Return the (x, y) coordinate for the center point of the cell that contains the specified text.  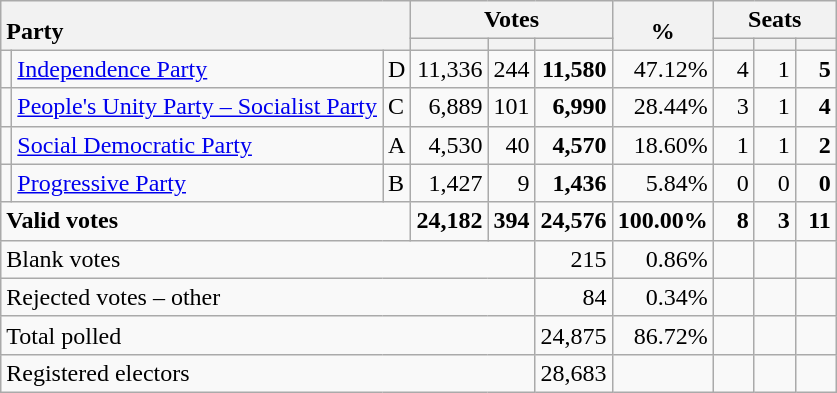
Social Democratic Party (198, 145)
100.00% (662, 221)
Progressive Party (198, 183)
24,875 (574, 335)
Independence Party (198, 69)
1,427 (450, 183)
0.34% (662, 297)
84 (574, 297)
6,889 (450, 107)
9 (512, 183)
11,580 (574, 69)
28.44% (662, 107)
40 (512, 145)
% (662, 26)
B (397, 183)
People's Unity Party – Socialist Party (198, 107)
215 (574, 259)
Seats (774, 20)
6,990 (574, 107)
Rejected votes – other (268, 297)
A (397, 145)
Party (206, 26)
8 (734, 221)
Blank votes (268, 259)
47.12% (662, 69)
4,570 (574, 145)
4,530 (450, 145)
24,576 (574, 221)
11 (816, 221)
Total polled (268, 335)
5 (816, 69)
86.72% (662, 335)
394 (512, 221)
11,336 (450, 69)
101 (512, 107)
5.84% (662, 183)
28,683 (574, 373)
24,182 (450, 221)
0.86% (662, 259)
Votes (512, 20)
Valid votes (206, 221)
1,436 (574, 183)
Registered electors (268, 373)
244 (512, 69)
2 (816, 145)
18.60% (662, 145)
C (397, 107)
D (397, 69)
